Pinpoint the cell where the given text exists, returning its [X, Y] midpoint coordinate. 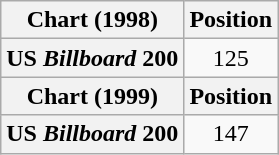
Chart (1999) [92, 96]
Chart (1998) [92, 20]
125 [231, 58]
147 [231, 134]
